Search for the cell housing the specified text and yield its (X, Y) center coordinate. 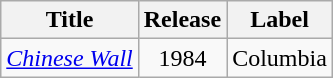
Release (182, 20)
1984 (182, 58)
Chinese Wall (70, 58)
Title (70, 20)
Columbia (280, 58)
Label (280, 20)
